Return the (X, Y) coordinate for the center point of the cell that contains the specified text.  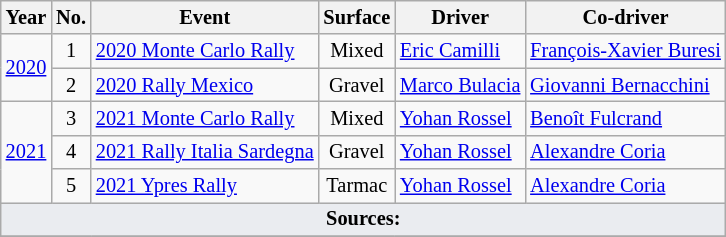
Event (205, 17)
1 (71, 51)
Marco Bulacia (460, 85)
2021 (26, 152)
Benoît Fulcrand (625, 118)
Year (26, 17)
2021 Ypres Rally (205, 186)
Tarmac (357, 186)
Surface (357, 17)
2021 Monte Carlo Rally (205, 118)
Eric Camilli (460, 51)
5 (71, 186)
2020 (26, 68)
Sources: (364, 219)
3 (71, 118)
Driver (460, 17)
Co-driver (625, 17)
2020 Rally Mexico (205, 85)
Giovanni Bernacchini (625, 85)
2020 Monte Carlo Rally (205, 51)
2021 Rally Italia Sardegna (205, 152)
François-Xavier Buresi (625, 51)
2 (71, 85)
No. (71, 17)
4 (71, 152)
